Return the [x, y] coordinate for the center point of the cell that contains the specified text.  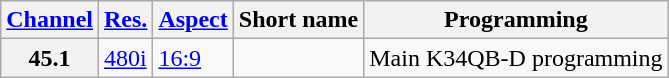
Short name [298, 20]
16:9 [193, 58]
480i [126, 58]
45.1 [50, 58]
Programming [516, 20]
Main K34QB-D programming [516, 58]
Aspect [193, 20]
Res. [126, 20]
Channel [50, 20]
